Pinpoint the cell where the given text exists, returning its (x, y) midpoint coordinate. 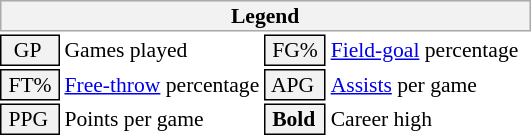
Games played (162, 50)
Field-goal percentage (430, 50)
FG% (295, 50)
FT% (30, 85)
Legend (265, 16)
GP (30, 50)
Free-throw percentage (162, 85)
Assists per game (430, 85)
APG (295, 85)
